Return the (X, Y) coordinate for the center point of the cell that contains the specified text.  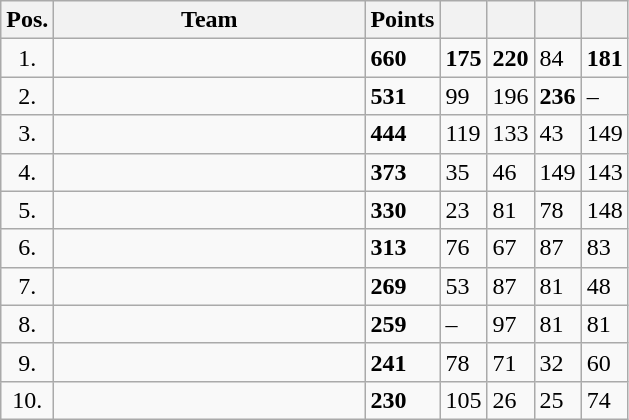
444 (402, 134)
9. (28, 362)
76 (464, 248)
313 (402, 248)
143 (604, 172)
2. (28, 96)
119 (464, 134)
60 (604, 362)
660 (402, 58)
175 (464, 58)
10. (28, 400)
Team (210, 20)
8. (28, 324)
269 (402, 286)
46 (510, 172)
67 (510, 248)
25 (558, 400)
97 (510, 324)
Points (402, 20)
373 (402, 172)
236 (558, 96)
259 (402, 324)
83 (604, 248)
43 (558, 134)
531 (402, 96)
7. (28, 286)
84 (558, 58)
220 (510, 58)
241 (402, 362)
4. (28, 172)
99 (464, 96)
35 (464, 172)
32 (558, 362)
196 (510, 96)
5. (28, 210)
6. (28, 248)
23 (464, 210)
1. (28, 58)
71 (510, 362)
Pos. (28, 20)
105 (464, 400)
181 (604, 58)
230 (402, 400)
53 (464, 286)
26 (510, 400)
74 (604, 400)
48 (604, 286)
3. (28, 134)
330 (402, 210)
133 (510, 134)
148 (604, 210)
